Determine the [x, y] coordinate at the center of the cell enclosing the given text.  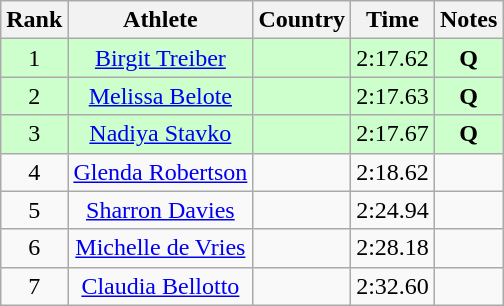
Michelle de Vries [160, 248]
2 [34, 96]
2:17.62 [393, 58]
2:18.62 [393, 172]
4 [34, 172]
Time [393, 20]
Notes [468, 20]
7 [34, 286]
2:24.94 [393, 210]
Athlete [160, 20]
3 [34, 134]
Nadiya Stavko [160, 134]
Country [302, 20]
Melissa Belote [160, 96]
2:32.60 [393, 286]
6 [34, 248]
Birgit Treiber [160, 58]
2:17.67 [393, 134]
Sharron Davies [160, 210]
2:17.63 [393, 96]
Rank [34, 20]
2:28.18 [393, 248]
Claudia Bellotto [160, 286]
Glenda Robertson [160, 172]
1 [34, 58]
5 [34, 210]
